From the cell containing the given text, extract its center point as [X, Y] coordinate. 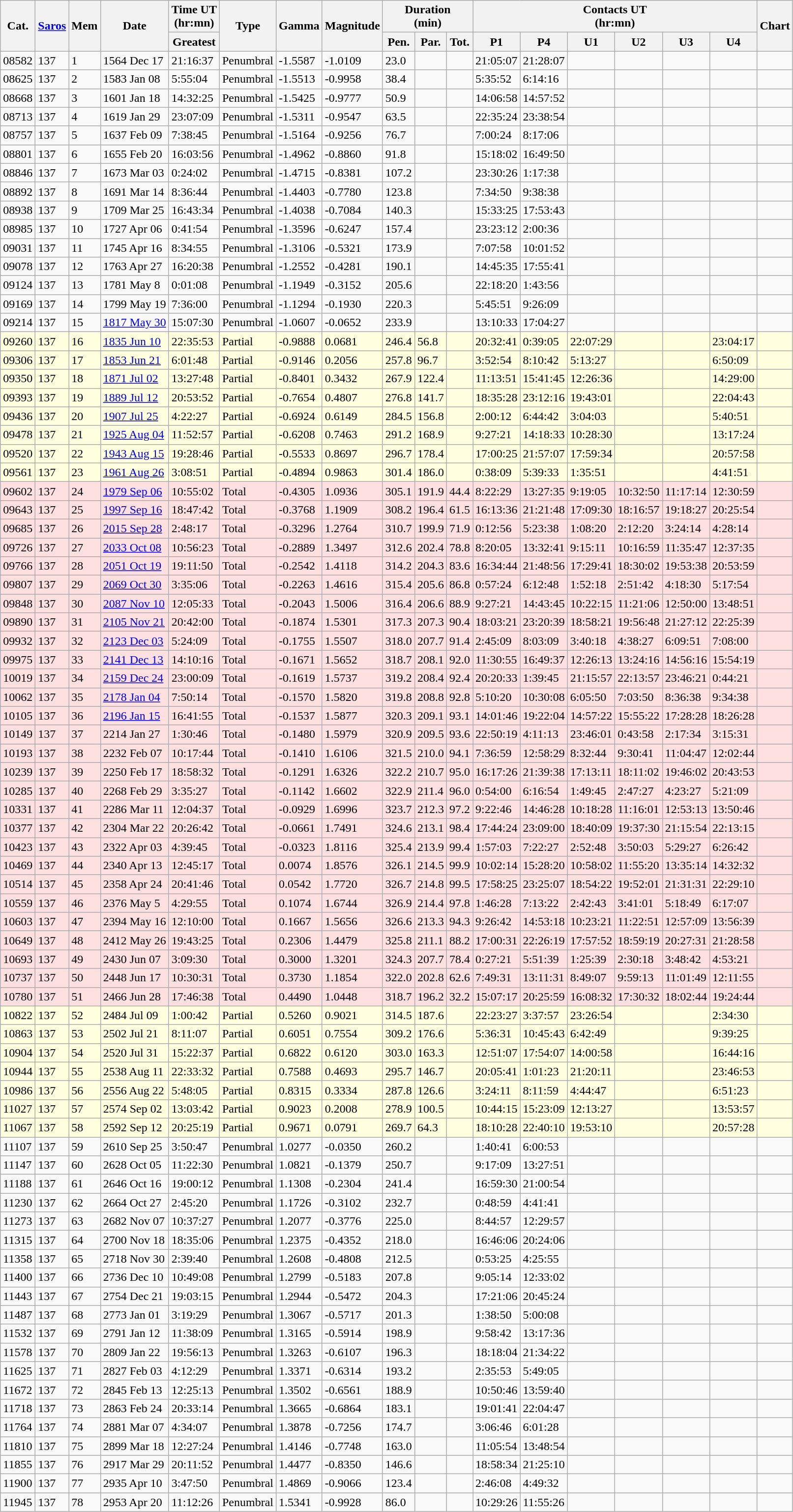
1835 Jun 10 [135, 341]
38 [85, 753]
08892 [18, 191]
20:33:14 [194, 1408]
23:30:26 [497, 173]
1.3497 [352, 547]
1709 Mar 25 [135, 210]
1:08:20 [591, 528]
0.4693 [352, 1071]
0.9863 [352, 472]
196.3 [398, 1352]
1.3165 [299, 1333]
201.3 [398, 1315]
-0.9547 [352, 117]
1:39:45 [544, 678]
09214 [18, 323]
56 [85, 1090]
295.7 [398, 1071]
68 [85, 1315]
5:45:51 [497, 304]
21:25:10 [544, 1465]
0.2008 [352, 1109]
6:09:51 [686, 641]
11:52:57 [194, 435]
19:53:10 [591, 1127]
4:25:55 [544, 1259]
211.4 [431, 790]
146.7 [431, 1071]
320.3 [398, 716]
2:12:20 [639, 528]
-1.4038 [299, 210]
Cat. [18, 26]
2394 May 16 [135, 922]
92.0 [459, 660]
-0.1410 [299, 753]
5:10:20 [497, 697]
20:24:06 [544, 1240]
50 [85, 978]
3:09:30 [194, 959]
3:06:46 [497, 1427]
14:10:16 [194, 660]
2430 Jun 07 [135, 959]
1781 May 8 [135, 285]
-0.3152 [352, 285]
Chart [775, 26]
5 [85, 135]
7:50:14 [194, 697]
-0.1755 [299, 641]
11487 [18, 1315]
7:36:59 [497, 753]
20:57:58 [734, 454]
9:26:09 [544, 304]
12:37:35 [734, 547]
5:39:33 [544, 472]
9:39:25 [734, 1034]
09436 [18, 416]
16:03:56 [194, 154]
1:43:56 [544, 285]
75 [85, 1446]
14:06:58 [497, 98]
2:52:48 [591, 847]
1637 Feb 09 [135, 135]
78 [85, 1502]
6:17:07 [734, 903]
6:26:42 [734, 847]
168.9 [431, 435]
17:55:41 [544, 267]
2322 Apr 03 [135, 847]
1:17:38 [544, 173]
19:37:30 [639, 828]
0.2056 [352, 360]
17:29:41 [591, 566]
12:45:17 [194, 866]
20:45:24 [544, 1296]
18:03:21 [497, 622]
1601 Jan 18 [135, 98]
2159 Dec 24 [135, 678]
-0.6107 [352, 1352]
163.0 [398, 1446]
1.5507 [352, 641]
22:40:10 [544, 1127]
77 [85, 1483]
100.5 [431, 1109]
1.7720 [352, 884]
3:40:18 [591, 641]
2610 Sep 25 [135, 1147]
10986 [18, 1090]
9 [85, 210]
15:07:30 [194, 323]
15:54:19 [734, 660]
11:05:54 [497, 1446]
1.0277 [299, 1147]
1.6106 [352, 753]
14:01:46 [497, 716]
208.8 [431, 697]
-0.1537 [299, 716]
23:09:00 [544, 828]
303.0 [398, 1053]
18:16:57 [639, 510]
1925 Aug 04 [135, 435]
Time UT(hr:mn) [194, 17]
2069 Oct 30 [135, 585]
18:58:21 [591, 622]
12:26:36 [591, 379]
5:29:27 [686, 847]
4:49:32 [544, 1483]
22:29:10 [734, 884]
21:31:31 [686, 884]
10:30:08 [544, 697]
10514 [18, 884]
09169 [18, 304]
173.9 [398, 247]
199.9 [431, 528]
4:23:27 [686, 790]
196.2 [431, 997]
97.8 [459, 903]
140.3 [398, 210]
09848 [18, 604]
92.8 [459, 697]
13:48:51 [734, 604]
11:13:51 [497, 379]
21:05:07 [497, 60]
13:17:24 [734, 435]
309.2 [398, 1034]
9:17:09 [497, 1165]
19:28:46 [194, 454]
325.8 [398, 940]
08582 [18, 60]
188.9 [398, 1390]
-1.0607 [299, 323]
214.4 [431, 903]
11147 [18, 1165]
218.0 [398, 1240]
12:58:29 [544, 753]
-0.9958 [352, 79]
10944 [18, 1071]
20:43:53 [734, 772]
2033 Oct 08 [135, 547]
10863 [18, 1034]
9:22:46 [497, 809]
6:00:53 [544, 1147]
18:58:34 [497, 1465]
Magnitude [352, 26]
322.2 [398, 772]
1871 Jul 02 [135, 379]
22:50:19 [497, 734]
12:02:44 [734, 753]
7:38:45 [194, 135]
1655 Feb 20 [135, 154]
1.3878 [299, 1427]
44.4 [459, 491]
10737 [18, 978]
2:00:36 [544, 229]
278.9 [398, 1109]
22:26:19 [544, 940]
65 [85, 1259]
-0.1291 [299, 772]
146.6 [398, 1465]
1.5652 [352, 660]
4:28:14 [734, 528]
19:00:12 [194, 1184]
97.2 [459, 809]
8:44:57 [497, 1221]
-0.9146 [299, 360]
19:56:48 [639, 622]
276.8 [398, 397]
23:38:54 [544, 117]
22:07:29 [591, 341]
09260 [18, 341]
187.6 [431, 1015]
-0.1874 [299, 622]
2087 Nov 10 [135, 604]
20:25:59 [544, 997]
316.4 [398, 604]
1:49:45 [591, 790]
-1.5311 [299, 117]
17:54:07 [544, 1053]
21:15:57 [591, 678]
10:55:02 [194, 491]
10693 [18, 959]
10822 [18, 1015]
17:00:31 [497, 940]
2718 Nov 30 [135, 1259]
17:13:11 [591, 772]
18:58:32 [194, 772]
2105 Nov 21 [135, 622]
-0.2542 [299, 566]
09975 [18, 660]
0:38:09 [497, 472]
3:19:29 [194, 1315]
11855 [18, 1465]
22:33:32 [194, 1071]
3:15:31 [734, 734]
21:00:54 [544, 1184]
18:35:06 [194, 1240]
16:43:34 [194, 210]
71.9 [459, 528]
1745 Apr 16 [135, 247]
11:21:06 [639, 604]
4:53:21 [734, 959]
14:57:22 [591, 716]
10:49:08 [194, 1277]
11273 [18, 1221]
10469 [18, 866]
5:17:54 [734, 585]
23:46:01 [591, 734]
11:35:47 [686, 547]
20:26:42 [194, 828]
15:55:22 [639, 716]
-0.1570 [299, 697]
-0.0323 [299, 847]
4 [85, 117]
2484 Jul 09 [135, 1015]
08938 [18, 210]
246.4 [398, 341]
24 [85, 491]
20:20:33 [497, 678]
17:57:52 [591, 940]
1.0821 [299, 1165]
10423 [18, 847]
-0.1671 [299, 660]
09766 [18, 566]
Par. [431, 42]
317.3 [398, 622]
8:20:05 [497, 547]
13:35:14 [686, 866]
6:51:23 [734, 1090]
-1.5513 [299, 79]
14:43:45 [544, 604]
322.0 [398, 978]
220.3 [398, 304]
2736 Dec 10 [135, 1277]
1817 May 30 [135, 323]
37 [85, 734]
60 [85, 1165]
11027 [18, 1109]
4:41:41 [544, 1203]
1.4616 [352, 585]
-0.0661 [299, 828]
-0.3776 [352, 1221]
09643 [18, 510]
72 [85, 1390]
11 [85, 247]
0.5260 [299, 1015]
7:00:24 [497, 135]
0.4490 [299, 997]
-0.9256 [352, 135]
1943 Aug 15 [135, 454]
210.0 [431, 753]
10:56:23 [194, 547]
9:34:38 [734, 697]
319.8 [398, 697]
2286 Mar 11 [135, 809]
4:18:30 [686, 585]
18:40:09 [591, 828]
29 [85, 585]
1.5301 [352, 622]
40 [85, 790]
32 [85, 641]
8:17:06 [544, 135]
17:00:25 [497, 454]
16:49:37 [544, 660]
22 [85, 454]
16:20:38 [194, 267]
12:11:55 [734, 978]
09602 [18, 491]
31 [85, 622]
213.9 [431, 847]
4:34:07 [194, 1427]
284.5 [398, 416]
211.1 [431, 940]
2:30:18 [639, 959]
13:17:36 [544, 1333]
16:08:32 [591, 997]
0:41:54 [194, 229]
76 [85, 1465]
10:30:31 [194, 978]
2700 Nov 18 [135, 1240]
11:55:26 [544, 1502]
1.0448 [352, 997]
1.3502 [299, 1390]
12:33:02 [544, 1277]
21:28:58 [734, 940]
1.1308 [299, 1184]
16:46:06 [497, 1240]
6:44:42 [544, 416]
08713 [18, 117]
-0.4808 [352, 1259]
13 [85, 285]
3:50:03 [639, 847]
12:51:07 [497, 1053]
15:33:25 [497, 210]
-0.0350 [352, 1147]
1.5877 [352, 716]
1853 Jun 21 [135, 360]
4:12:29 [194, 1371]
23:46:53 [734, 1071]
2809 Jan 22 [135, 1352]
18:11:02 [639, 772]
20:25:19 [194, 1127]
0.2306 [299, 940]
15:22:37 [194, 1053]
-0.3768 [299, 510]
301.4 [398, 472]
0.3334 [352, 1090]
10649 [18, 940]
-0.0652 [352, 323]
2574 Sep 02 [135, 1109]
11672 [18, 1390]
5:35:52 [497, 79]
-0.6561 [352, 1390]
11443 [18, 1296]
10019 [18, 678]
1.8576 [352, 866]
43 [85, 847]
2:17:34 [686, 734]
54 [85, 1053]
1889 Jul 12 [135, 397]
09561 [18, 472]
22:35:53 [194, 341]
5:36:31 [497, 1034]
-0.8381 [352, 173]
P4 [544, 42]
6:01:48 [194, 360]
-1.5425 [299, 98]
11:12:26 [194, 1502]
22:23:27 [497, 1015]
Contacts UT(hr:mn) [615, 17]
88.9 [459, 604]
-0.4352 [352, 1240]
4:44:47 [591, 1090]
5:55:04 [194, 79]
1.4146 [299, 1446]
1564 Dec 17 [135, 60]
0:53:25 [497, 1259]
11:22:51 [639, 922]
19:43:25 [194, 940]
08801 [18, 154]
19:22:04 [544, 716]
2250 Feb 17 [135, 772]
-0.6924 [299, 416]
22:04:43 [734, 397]
1.6744 [352, 903]
18:02:44 [686, 997]
1961 Aug 26 [135, 472]
214.8 [431, 884]
163.3 [431, 1053]
-0.3296 [299, 528]
23:23:12 [497, 229]
8:36:44 [194, 191]
08625 [18, 79]
-0.1619 [299, 678]
2646 Oct 16 [135, 1184]
09078 [18, 267]
-0.6208 [299, 435]
2664 Oct 27 [135, 1203]
2 [85, 79]
0:48:59 [497, 1203]
10:17:44 [194, 753]
190.1 [398, 267]
Mem [85, 26]
19:46:02 [686, 772]
3:37:57 [544, 1015]
U4 [734, 42]
94.1 [459, 753]
1.1854 [352, 978]
0:39:05 [544, 341]
0:54:00 [497, 790]
0.7554 [352, 1034]
10331 [18, 809]
63.5 [398, 117]
10105 [18, 716]
22:18:20 [497, 285]
50.9 [398, 98]
21 [85, 435]
11:30:55 [497, 660]
3:52:54 [497, 360]
0.9671 [299, 1127]
15:23:09 [544, 1109]
1.2799 [299, 1277]
12:04:37 [194, 809]
Type [248, 26]
8:49:07 [591, 978]
8:10:42 [544, 360]
17:09:30 [591, 510]
23:04:17 [734, 341]
11:38:09 [194, 1333]
17:44:24 [497, 828]
2412 May 26 [135, 940]
34 [85, 678]
1.4118 [352, 566]
49 [85, 959]
10:18:28 [591, 809]
-0.6247 [352, 229]
10:02:14 [497, 866]
13:56:39 [734, 922]
1673 Mar 03 [135, 173]
67 [85, 1296]
8:03:09 [544, 641]
0.3730 [299, 978]
8 [85, 191]
8:32:44 [591, 753]
3:24:14 [686, 528]
Greatest [194, 42]
-1.2552 [299, 267]
63 [85, 1221]
1.5737 [352, 678]
10904 [18, 1053]
10559 [18, 903]
1.8116 [352, 847]
296.7 [398, 454]
1583 Jan 08 [135, 79]
26 [85, 528]
212.3 [431, 809]
16:13:36 [497, 510]
1:30:46 [194, 734]
1691 Mar 14 [135, 191]
10603 [18, 922]
76.7 [398, 135]
1.5979 [352, 734]
1.2944 [299, 1296]
14:29:00 [734, 379]
198.9 [398, 1333]
12:10:00 [194, 922]
4:11:13 [544, 734]
0:44:21 [734, 678]
-0.7654 [299, 397]
1.6996 [352, 809]
20:53:52 [194, 397]
2123 Dec 03 [135, 641]
20:32:41 [497, 341]
13:03:42 [194, 1109]
36 [85, 716]
2845 Feb 13 [135, 1390]
1.4477 [299, 1465]
18:26:28 [734, 716]
44 [85, 866]
18:30:02 [639, 566]
-0.5717 [352, 1315]
10:01:52 [544, 247]
5:13:27 [591, 360]
1.0936 [352, 491]
48 [85, 940]
10:32:50 [639, 491]
91.4 [459, 641]
17 [85, 360]
23:25:07 [544, 884]
2:45:20 [194, 1203]
212.5 [398, 1259]
0.7463 [352, 435]
-1.4403 [299, 191]
2556 Aug 22 [135, 1090]
Duration(min) [428, 17]
-0.4281 [352, 267]
319.2 [398, 678]
59 [85, 1147]
5:51:39 [544, 959]
20:11:52 [194, 1465]
14 [85, 304]
1799 May 19 [135, 304]
1:46:28 [497, 903]
-0.9888 [299, 341]
3:24:11 [497, 1090]
99.9 [459, 866]
61.5 [459, 510]
257.8 [398, 360]
1979 Sep 06 [135, 491]
14:53:18 [544, 922]
314.2 [398, 566]
6:14:16 [544, 79]
208.4 [431, 678]
2196 Jan 15 [135, 716]
-0.1930 [352, 304]
-1.3596 [299, 229]
183.1 [398, 1408]
61 [85, 1184]
41 [85, 809]
15:18:02 [497, 154]
2917 Mar 29 [135, 1465]
19:52:01 [639, 884]
3:04:03 [591, 416]
19 [85, 397]
14:45:35 [497, 267]
2214 Jan 27 [135, 734]
10:28:30 [591, 435]
-0.4305 [299, 491]
19:11:50 [194, 566]
2538 Aug 11 [135, 1071]
2773 Jan 01 [135, 1315]
13:48:54 [544, 1446]
326.7 [398, 884]
13:32:41 [544, 547]
-0.8860 [352, 154]
39 [85, 772]
-0.8350 [352, 1465]
2:00:12 [497, 416]
9:59:13 [639, 978]
23:07:09 [194, 117]
58 [85, 1127]
2592 Sep 12 [135, 1127]
23:26:54 [591, 1015]
0.4807 [352, 397]
16 [85, 341]
1:52:18 [591, 585]
209.5 [431, 734]
73 [85, 1408]
141.7 [431, 397]
308.2 [398, 510]
09807 [18, 585]
16:34:44 [497, 566]
0:27:21 [497, 959]
15:28:20 [544, 866]
4:38:27 [639, 641]
232.7 [398, 1203]
18:35:28 [497, 397]
11315 [18, 1240]
21:21:48 [544, 510]
-0.2889 [299, 547]
15:41:45 [544, 379]
11:16:01 [639, 809]
10:23:21 [591, 922]
64.3 [431, 1127]
-0.1142 [299, 790]
-0.1379 [352, 1165]
Gamma [299, 26]
7:08:00 [734, 641]
18 [85, 379]
3:35:06 [194, 585]
305.1 [398, 491]
23:00:09 [194, 678]
10149 [18, 734]
210.7 [431, 772]
5:40:51 [734, 416]
260.2 [398, 1147]
9:30:41 [639, 753]
23:12:16 [544, 397]
21:34:22 [544, 1352]
1997 Sep 16 [135, 510]
269.7 [398, 1127]
207.8 [398, 1277]
324.6 [398, 828]
10:37:27 [194, 1221]
17:04:27 [544, 323]
20:57:28 [734, 1127]
5:21:09 [734, 790]
09124 [18, 285]
21:39:38 [544, 772]
3:35:27 [194, 790]
10377 [18, 828]
19:03:15 [194, 1296]
2232 Feb 07 [135, 753]
10:22:15 [591, 604]
8:34:55 [194, 247]
71 [85, 1371]
0.3432 [352, 379]
326.1 [398, 866]
2881 Mar 07 [135, 1427]
15 [85, 323]
7:36:00 [194, 304]
0.9021 [352, 1015]
6:01:28 [544, 1427]
-0.5321 [352, 247]
5:18:49 [686, 903]
09031 [18, 247]
-0.2043 [299, 604]
-0.0929 [299, 809]
55 [85, 1071]
13:27:48 [194, 379]
11764 [18, 1427]
33 [85, 660]
2863 Feb 24 [135, 1408]
U2 [639, 42]
-1.1294 [299, 304]
2304 Mar 22 [135, 828]
318.0 [398, 641]
14:56:16 [686, 660]
93.1 [459, 716]
22:13:57 [639, 678]
11945 [18, 1502]
-1.1949 [299, 285]
62.6 [459, 978]
202.8 [431, 978]
20 [85, 416]
42 [85, 828]
0.6822 [299, 1053]
8:11:07 [194, 1034]
0.3000 [299, 959]
98.4 [459, 828]
13:50:46 [734, 809]
66 [85, 1277]
1.5656 [352, 922]
1.7491 [352, 828]
6:16:54 [544, 790]
322.9 [398, 790]
45 [85, 884]
21:28:07 [544, 60]
11:55:20 [639, 866]
57 [85, 1109]
2628 Oct 05 [135, 1165]
12:50:00 [686, 604]
7 [85, 173]
2953 Apr 20 [135, 1502]
14:18:33 [544, 435]
0.1074 [299, 903]
2178 Jan 04 [135, 697]
10:16:59 [639, 547]
92.4 [459, 678]
1.2608 [299, 1259]
123.8 [398, 191]
09478 [18, 435]
10062 [18, 697]
-0.7748 [352, 1446]
225.0 [398, 1221]
2015 Sep 28 [135, 528]
Saros [52, 26]
9:05:14 [497, 1277]
10:44:15 [497, 1109]
09726 [18, 547]
314.5 [398, 1015]
1.3067 [299, 1315]
11:22:30 [194, 1165]
35 [85, 697]
2:42:43 [591, 903]
11067 [18, 1127]
1.3665 [299, 1408]
23:20:39 [544, 622]
-0.1480 [299, 734]
2:39:40 [194, 1259]
1.4869 [299, 1483]
16:17:26 [497, 772]
1.3201 [352, 959]
2466 Jun 28 [135, 997]
-1.3106 [299, 247]
2:34:30 [734, 1015]
157.4 [398, 229]
2358 Apr 24 [135, 884]
325.4 [398, 847]
324.3 [398, 959]
10193 [18, 753]
126.6 [431, 1090]
0.6149 [352, 416]
09393 [18, 397]
2827 Feb 03 [135, 1371]
22:04:47 [544, 1408]
13:59:40 [544, 1390]
12:27:24 [194, 1446]
312.6 [398, 547]
52 [85, 1015]
2376 May 5 [135, 903]
12 [85, 267]
-1.5164 [299, 135]
-0.7256 [352, 1427]
13:10:33 [497, 323]
64 [85, 1240]
20:05:41 [497, 1071]
99.5 [459, 884]
0.0542 [299, 884]
6:05:50 [591, 697]
-0.2263 [299, 585]
19:18:27 [686, 510]
94.3 [459, 922]
1907 Jul 25 [135, 416]
25 [85, 510]
9:15:11 [591, 547]
9:26:42 [497, 922]
7:22:27 [544, 847]
2:35:53 [497, 1371]
1.5820 [352, 697]
2268 Feb 29 [135, 790]
18:54:22 [591, 884]
2:46:08 [497, 1483]
10:45:43 [544, 1034]
6 [85, 154]
08668 [18, 98]
08985 [18, 229]
5:48:05 [194, 1090]
78.8 [459, 547]
2:48:17 [194, 528]
1.5006 [352, 604]
-0.3102 [352, 1203]
1.3371 [299, 1371]
5:24:09 [194, 641]
-0.8401 [299, 379]
19:43:01 [591, 397]
11718 [18, 1408]
196.4 [431, 510]
10285 [18, 790]
10:29:26 [497, 1502]
1:57:03 [497, 847]
10 [85, 229]
11532 [18, 1333]
0:12:56 [497, 528]
86.0 [398, 1502]
323.7 [398, 809]
16:41:55 [194, 716]
11188 [18, 1184]
-0.9066 [352, 1483]
1.2077 [299, 1221]
78.4 [459, 959]
09306 [18, 360]
23 [85, 472]
09685 [18, 528]
P1 [497, 42]
22:35:24 [497, 117]
191.9 [431, 491]
23:46:21 [686, 678]
56.8 [431, 341]
5:00:08 [544, 1315]
-0.2304 [352, 1184]
93.6 [459, 734]
08757 [18, 135]
310.7 [398, 528]
1763 Apr 27 [135, 267]
241.4 [398, 1184]
17:21:06 [497, 1296]
-0.7780 [352, 191]
11400 [18, 1277]
10:50:46 [497, 1390]
156.8 [431, 416]
17:59:34 [591, 454]
0.0791 [352, 1127]
0:57:24 [497, 585]
174.7 [398, 1427]
1:40:41 [497, 1147]
96.7 [431, 360]
62 [85, 1203]
32.2 [459, 997]
3:41:01 [639, 903]
287.8 [398, 1090]
321.5 [398, 753]
0.6051 [299, 1034]
5:49:05 [544, 1371]
38.4 [398, 79]
8:11:59 [544, 1090]
09890 [18, 622]
09520 [18, 454]
99.4 [459, 847]
1.6326 [352, 772]
0.8315 [299, 1090]
1727 Apr 06 [135, 229]
1.5341 [299, 1502]
-0.5472 [352, 1296]
51 [85, 997]
8:22:29 [497, 491]
21:48:56 [544, 566]
0.0074 [299, 866]
208.1 [431, 660]
1.2375 [299, 1240]
123.4 [398, 1483]
21:57:07 [544, 454]
14:46:28 [544, 809]
21:20:11 [591, 1071]
0.7588 [299, 1071]
18:18:04 [497, 1352]
19:53:38 [686, 566]
1.1909 [352, 510]
1:25:39 [591, 959]
326.6 [398, 922]
12:26:13 [591, 660]
-0.5183 [352, 1277]
83.6 [459, 566]
213.1 [431, 828]
7:07:58 [497, 247]
13:53:57 [734, 1109]
6:50:09 [734, 360]
91.8 [398, 154]
2502 Jul 21 [135, 1034]
7:03:50 [639, 697]
74 [85, 1427]
11578 [18, 1352]
315.4 [398, 585]
Date [135, 26]
-0.9928 [352, 1502]
2340 Apr 13 [135, 866]
19:24:44 [734, 997]
4:41:51 [734, 472]
267.9 [398, 379]
209.1 [431, 716]
18:10:28 [497, 1127]
1:01:23 [544, 1071]
47 [85, 922]
0:01:08 [194, 285]
14:32:32 [734, 866]
U3 [686, 42]
14:32:25 [194, 98]
46 [85, 903]
10:58:02 [591, 866]
69 [85, 1333]
9:19:05 [591, 491]
11358 [18, 1259]
1.1726 [299, 1203]
213.3 [431, 922]
13:24:16 [639, 660]
107.2 [398, 173]
-0.6864 [352, 1408]
10239 [18, 772]
16:49:50 [544, 154]
0.0681 [352, 341]
88.2 [459, 940]
21:15:54 [686, 828]
1:00:42 [194, 1015]
214.5 [431, 866]
0:43:58 [639, 734]
0:24:02 [194, 173]
0.8697 [352, 454]
-1.5587 [299, 60]
3:48:42 [686, 959]
15:07:17 [497, 997]
12:30:59 [734, 491]
20:27:31 [686, 940]
90.4 [459, 622]
2:47:27 [639, 790]
Pen. [398, 42]
12:05:33 [194, 604]
7:49:31 [497, 978]
16:59:30 [497, 1184]
0.1667 [299, 922]
12:25:13 [194, 1390]
2141 Dec 13 [135, 660]
14:57:52 [544, 98]
-0.5533 [299, 454]
20:53:59 [734, 566]
291.2 [398, 435]
11810 [18, 1446]
12:57:09 [686, 922]
1 [85, 60]
08846 [18, 173]
11:01:49 [686, 978]
11:04:47 [686, 753]
202.4 [431, 547]
19:56:13 [194, 1352]
2682 Nov 07 [135, 1221]
12:29:57 [544, 1221]
12:13:27 [591, 1109]
11625 [18, 1371]
17:30:32 [639, 997]
3:08:51 [194, 472]
4:29:55 [194, 903]
6:12:48 [544, 585]
0.6120 [352, 1053]
178.4 [431, 454]
1.6602 [352, 790]
4:39:45 [194, 847]
17:28:28 [686, 716]
17:58:25 [497, 884]
6:42:49 [591, 1034]
-0.6314 [352, 1371]
2051 Oct 19 [135, 566]
320.9 [398, 734]
21:27:12 [686, 622]
27 [85, 547]
1.3263 [299, 1352]
11:17:14 [686, 491]
19:01:41 [497, 1408]
206.6 [431, 604]
233.9 [398, 323]
207.3 [431, 622]
20:41:46 [194, 884]
16:44:16 [734, 1053]
122.4 [431, 379]
96.0 [459, 790]
186.0 [431, 472]
2754 Dec 21 [135, 1296]
17:46:38 [194, 997]
3:47:50 [194, 1483]
2448 Jun 17 [135, 978]
2520 Jul 31 [135, 1053]
3:50:47 [194, 1147]
9:58:42 [497, 1333]
-0.7084 [352, 210]
11107 [18, 1147]
2899 Mar 18 [135, 1446]
326.9 [398, 903]
1619 Jan 29 [135, 117]
22:25:39 [734, 622]
3 [85, 98]
28 [85, 566]
09932 [18, 641]
53 [85, 1034]
22:13:15 [734, 828]
1:35:51 [591, 472]
14:00:58 [591, 1053]
1.4479 [352, 940]
17:53:43 [544, 210]
7:13:22 [544, 903]
4:22:27 [194, 416]
86.8 [459, 585]
7:34:50 [497, 191]
20:42:00 [194, 622]
21:16:37 [194, 60]
10780 [18, 997]
2935 Apr 10 [135, 1483]
13:27:51 [544, 1165]
1:38:50 [497, 1315]
30 [85, 604]
2791 Jan 12 [135, 1333]
-0.4894 [299, 472]
193.2 [398, 1371]
2:51:42 [639, 585]
0.9023 [299, 1109]
2:45:09 [497, 641]
1.2764 [352, 528]
13:11:31 [544, 978]
8:36:38 [686, 697]
-1.4962 [299, 154]
12:53:13 [686, 809]
-1.4715 [299, 173]
9:38:38 [544, 191]
70 [85, 1352]
18:47:42 [194, 510]
23.0 [398, 60]
250.7 [398, 1165]
13:27:35 [544, 491]
11230 [18, 1203]
18:59:19 [639, 940]
176.6 [431, 1034]
Tot. [459, 42]
09350 [18, 379]
-0.9777 [352, 98]
95.0 [459, 772]
-0.5914 [352, 1333]
20:25:54 [734, 510]
U1 [591, 42]
5:23:38 [544, 528]
-1.0109 [352, 60]
11900 [18, 1483]
